Detect which cell encompasses the target text, then output its (x, y) center coordinate. 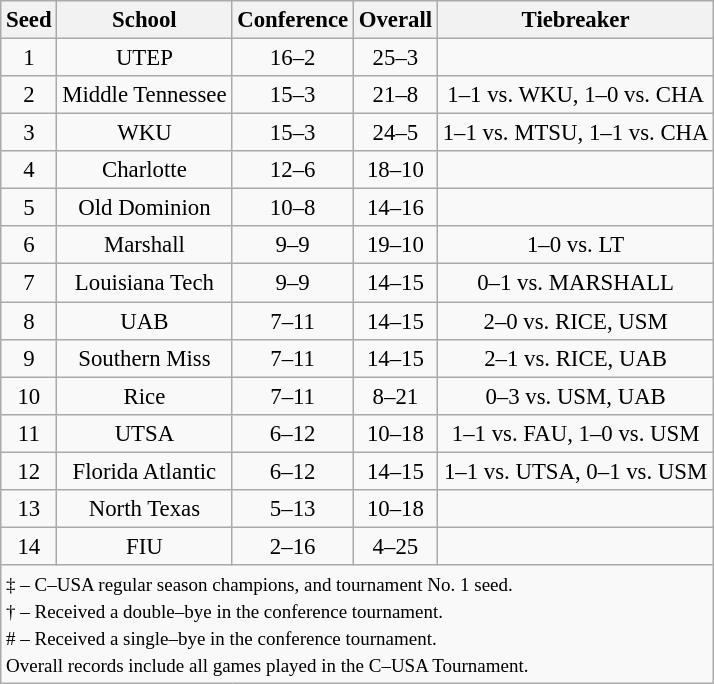
Marshall (144, 245)
1–0 vs. LT (575, 245)
12–6 (293, 170)
1–1 vs. WKU, 1–0 vs. CHA (575, 95)
UTEP (144, 58)
5 (29, 208)
10–8 (293, 208)
Florida Atlantic (144, 471)
5–13 (293, 509)
0–3 vs. USM, UAB (575, 396)
2 (29, 95)
13 (29, 509)
WKU (144, 133)
2–0 vs. RICE, USM (575, 321)
10 (29, 396)
4–25 (395, 546)
Rice (144, 396)
21–8 (395, 95)
25–3 (395, 58)
Conference (293, 20)
7 (29, 283)
19–10 (395, 245)
2–16 (293, 546)
4 (29, 170)
UAB (144, 321)
3 (29, 133)
School (144, 20)
14–16 (395, 208)
11 (29, 433)
UTSA (144, 433)
18–10 (395, 170)
2–1 vs. RICE, UAB (575, 358)
Louisiana Tech (144, 283)
Charlotte (144, 170)
Southern Miss (144, 358)
8–21 (395, 396)
North Texas (144, 509)
1–1 vs. FAU, 1–0 vs. USM (575, 433)
1 (29, 58)
24–5 (395, 133)
16–2 (293, 58)
6 (29, 245)
1–1 vs. UTSA, 0–1 vs. USM (575, 471)
1–1 vs. MTSU, 1–1 vs. CHA (575, 133)
Overall (395, 20)
Old Dominion (144, 208)
12 (29, 471)
0–1 vs. MARSHALL (575, 283)
Tiebreaker (575, 20)
Seed (29, 20)
8 (29, 321)
14 (29, 546)
FIU (144, 546)
Middle Tennessee (144, 95)
9 (29, 358)
